Return the [x, y] coordinate for the center point of the cell that contains the specified text.  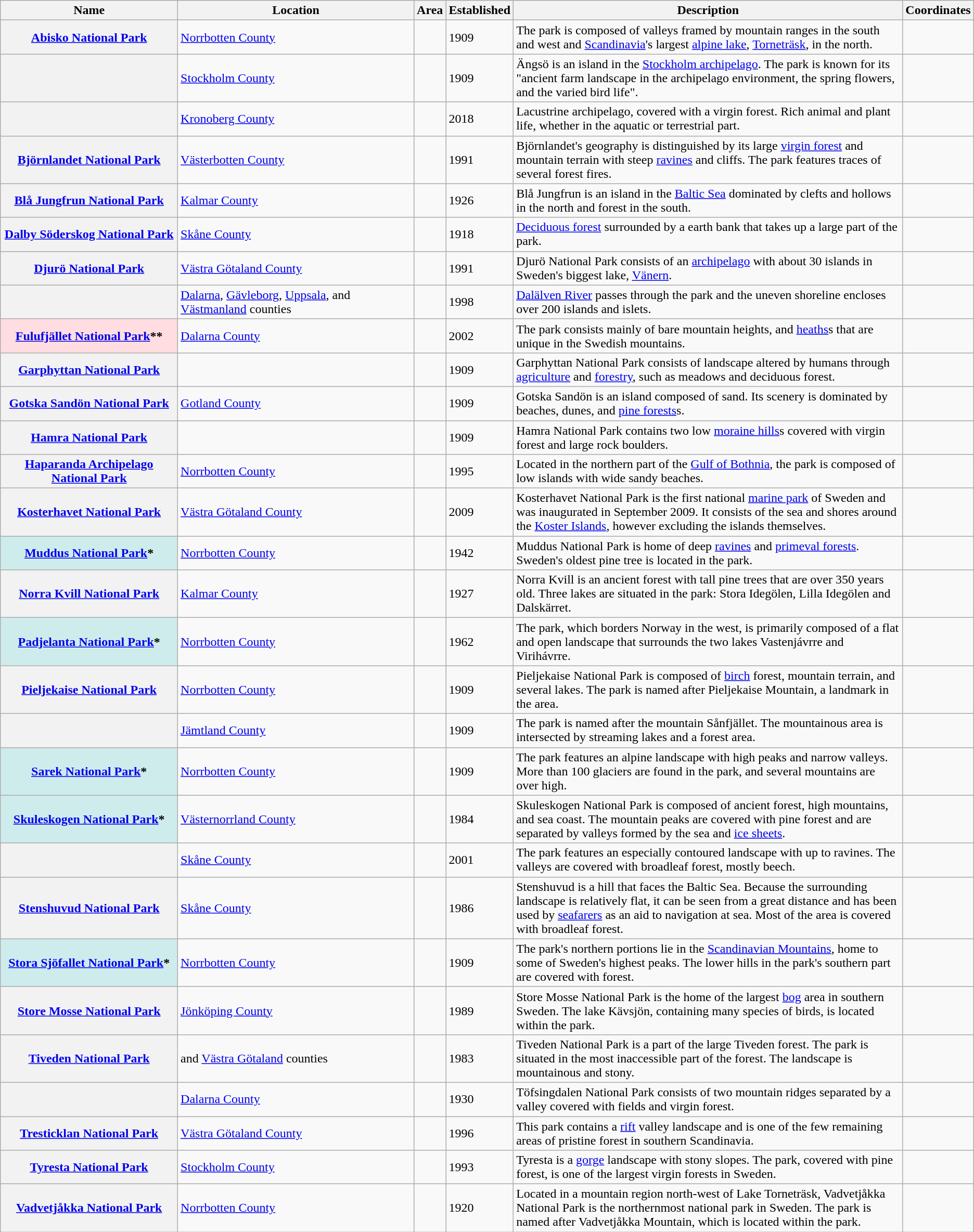
Blå Jungfrun is an island in the Baltic Sea dominated by clefts and hollows in the north and forest in the south. [708, 201]
Hamra National Park contains two low moraine hillss covered with virgin forest and large rock boulders. [708, 437]
1998 [480, 302]
Established [480, 10]
1989 [480, 1010]
Jönköping County [296, 1010]
Norra Kvill National Park [89, 594]
Tiveden National Park [89, 1058]
1984 [480, 819]
Sarek National Park* [89, 771]
Muddus National Park is home of deep ravines and primeval forests. Sweden's oldest pine tree is located in the park. [708, 553]
Description [708, 10]
1996 [480, 1133]
Dalarna, Gävleborg, Uppsala, and Västmanland counties [296, 302]
Area [430, 10]
Tyresta is a gorge landscape with stony slopes. The park, covered with pine forest, is one of the largest virgin forests in Sweden. [708, 1167]
Hamra National Park [89, 437]
Muddus National Park* [89, 553]
Västerbotten County [296, 160]
Gotland County [296, 404]
Vadvetjåkka National Park [89, 1208]
Djurö National Park consists of an archipelago with about 30 islands in Sweden's biggest lake, Vänern. [708, 268]
2009 [480, 512]
Jämtland County [296, 730]
Blå Jungfrun National Park [89, 201]
Store Mosse National Park [89, 1010]
Dalby Söderskog National Park [89, 234]
Västernorrland County [296, 819]
Stenshuvud National Park [89, 908]
Abisko National Park [89, 37]
Djurö National Park [89, 268]
Kronoberg County [296, 119]
The park consists mainly of bare mountain heights, and heathss that are unique in the Swedish mountains. [708, 336]
Haparanda Archipelago National Park [89, 471]
1920 [480, 1208]
1926 [480, 201]
Padjelanta National Park* [89, 642]
1927 [480, 594]
Deciduous forest surrounded by a earth bank that takes up a large part of the park. [708, 234]
2018 [480, 119]
Tyresta National Park [89, 1167]
The park is named after the mountain Sånfjället. The mountainous area is intersected by streaming lakes and a forest area. [708, 730]
2001 [480, 860]
The park is composed of valleys framed by mountain ranges in the south and west and Scandinavia's largest alpine lake, Torneträsk, in the north. [708, 37]
1983 [480, 1058]
Björnlandet National Park [89, 160]
1993 [480, 1167]
Kosterhavet National Park [89, 512]
Pieljekaise National Park [89, 690]
Fulufjället National Park** [89, 336]
Garphyttan National Park consists of landscape altered by humans through agriculture and forestry, such as meadows and deciduous forest. [708, 369]
Name [89, 10]
Located in the northern part of the Gulf of Bothnia, the park is composed of low islands with wide sandy beaches. [708, 471]
Location [296, 10]
Gotska Sandön National Park [89, 404]
1918 [480, 234]
Töfsingdalen National Park consists of two mountain ridges separated by a valley covered with fields and virgin forest. [708, 1099]
1942 [480, 553]
2002 [480, 336]
Coordinates [938, 10]
Skuleskogen National Park* [89, 819]
and Västra Götaland counties [296, 1058]
1930 [480, 1099]
Dalälven River passes through the park and the uneven shoreline encloses over 200 islands and islets. [708, 302]
1995 [480, 471]
Lacustrine archipelago, covered with a virgin forest. Rich animal and plant life, whether in the aquatic or terrestrial part. [708, 119]
1986 [480, 908]
1962 [480, 642]
Stora Sjöfallet National Park* [89, 963]
This park contains a rift valley landscape and is one of the few remaining areas of pristine forest in southern Scandinavia. [708, 1133]
Tresticklan National Park [89, 1133]
Gotska Sandön is an island composed of sand. Its scenery is dominated by beaches, dunes, and pine forestss. [708, 404]
Garphyttan National Park [89, 369]
The park features an especially contoured landscape with up to ravines. The valleys are covered with broadleaf forest, mostly beech. [708, 860]
